From the cell containing the given text, extract its center point as (X, Y) coordinate. 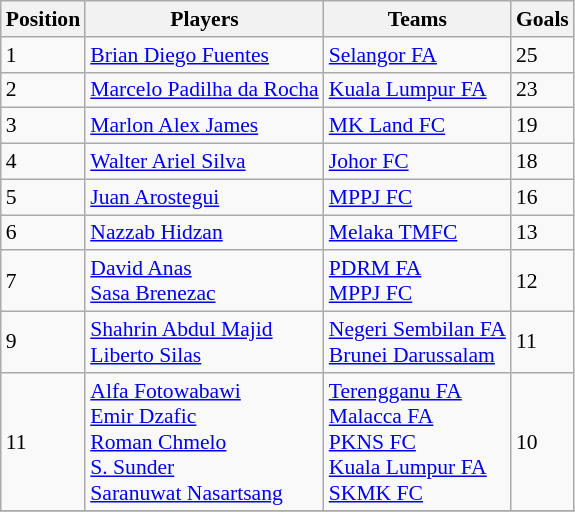
Negeri Sembilan FA Brunei Darussalam (418, 342)
Selangor FA (418, 55)
Brian Diego Fuentes (204, 55)
Juan Arostegui (204, 197)
Shahrin Abdul Majid Liberto Silas (204, 342)
9 (43, 342)
Position (43, 19)
Goals (542, 19)
5 (43, 197)
Nazzab Hidzan (204, 233)
Johor FC (418, 162)
PDRM FA MPPJ FC (418, 282)
MK Land FC (418, 126)
19 (542, 126)
Alfa Fotowabawi Emir Dzafic Roman Chmelo S. Sunder Saranuwat Nasartsang (204, 442)
1 (43, 55)
25 (542, 55)
Teams (418, 19)
Marlon Alex James (204, 126)
12 (542, 282)
16 (542, 197)
13 (542, 233)
Kuala Lumpur FA (418, 90)
18 (542, 162)
Players (204, 19)
3 (43, 126)
Walter Ariel Silva (204, 162)
MPPJ FC (418, 197)
4 (43, 162)
Marcelo Padilha da Rocha (204, 90)
Terengganu FA Malacca FA PKNS FC Kuala Lumpur FA SKMK FC (418, 442)
23 (542, 90)
6 (43, 233)
David Anas Sasa Brenezac (204, 282)
10 (542, 442)
7 (43, 282)
2 (43, 90)
Melaka TMFC (418, 233)
